Scan for the cell matching the given text and deliver its [X, Y] coordinate at center. 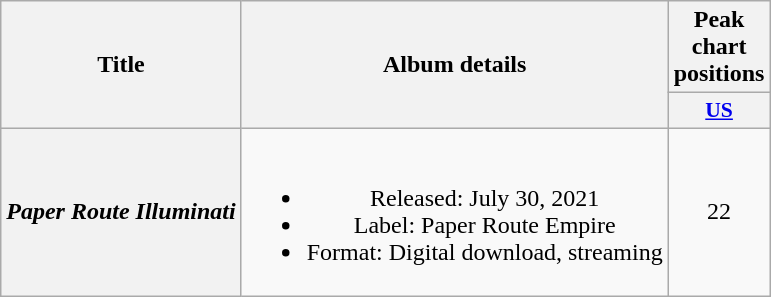
Paper Route Illuminati [121, 212]
Peak chart positions [719, 47]
22 [719, 212]
US [719, 111]
Album details [454, 65]
Title [121, 65]
Released: July 30, 2021Label: Paper Route EmpireFormat: Digital download, streaming [454, 212]
